Return [x, y] of the center of cell containing provided text 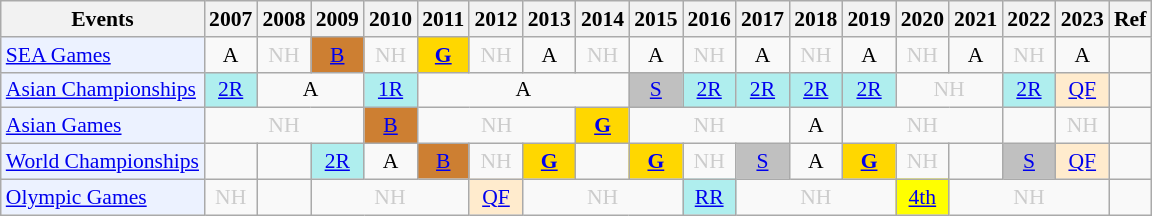
2014 [602, 19]
2023 [1082, 19]
2016 [710, 19]
2019 [868, 19]
2007 [230, 19]
2018 [816, 19]
4th [922, 197]
2009 [338, 19]
2015 [656, 19]
Asian Championships [102, 90]
2021 [976, 19]
SEA Games [102, 55]
1R [390, 90]
Ref [1130, 19]
World Championships [102, 162]
2013 [550, 19]
2008 [284, 19]
RR [710, 197]
2022 [1028, 19]
2012 [496, 19]
Olympic Games [102, 197]
2010 [390, 19]
2017 [762, 19]
Events [102, 19]
Asian Games [102, 126]
2011 [443, 19]
2020 [922, 19]
